Search for the cell housing the specified text and yield its (X, Y) center coordinate. 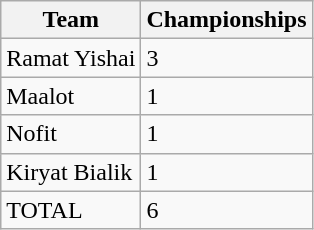
6 (226, 210)
Maalot (71, 96)
Nofit (71, 134)
Team (71, 20)
Championships (226, 20)
Kiryat Bialik (71, 172)
TOTAL (71, 210)
3 (226, 58)
Ramat Yishai (71, 58)
